Return the [X, Y] coordinate for the center point of the cell that contains the specified text.  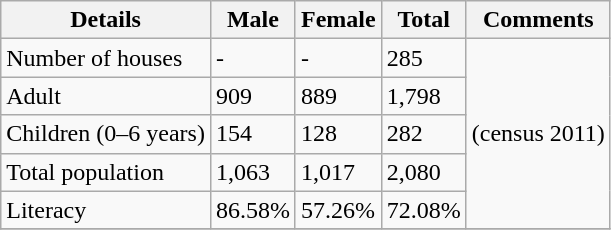
2,080 [424, 172]
282 [424, 134]
72.08% [424, 210]
285 [424, 58]
909 [252, 96]
Details [106, 20]
Literacy [106, 210]
Female [338, 20]
Number of houses [106, 58]
Total [424, 20]
154 [252, 134]
Children (0–6 years) [106, 134]
1,063 [252, 172]
57.26% [338, 210]
Adult [106, 96]
86.58% [252, 210]
Male [252, 20]
Comments [538, 20]
1,798 [424, 96]
Total population [106, 172]
(census 2011) [538, 134]
1,017 [338, 172]
128 [338, 134]
889 [338, 96]
